From the cell containing the given text, extract its center point as (x, y) coordinate. 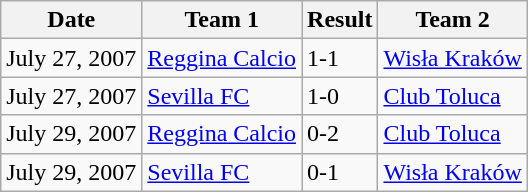
0-2 (340, 134)
Date (72, 20)
1-1 (340, 58)
Team 1 (222, 20)
Result (340, 20)
Team 2 (452, 20)
0-1 (340, 172)
1-0 (340, 96)
